Find where the given text appears and provide that cell's center as (x, y) coordinate. 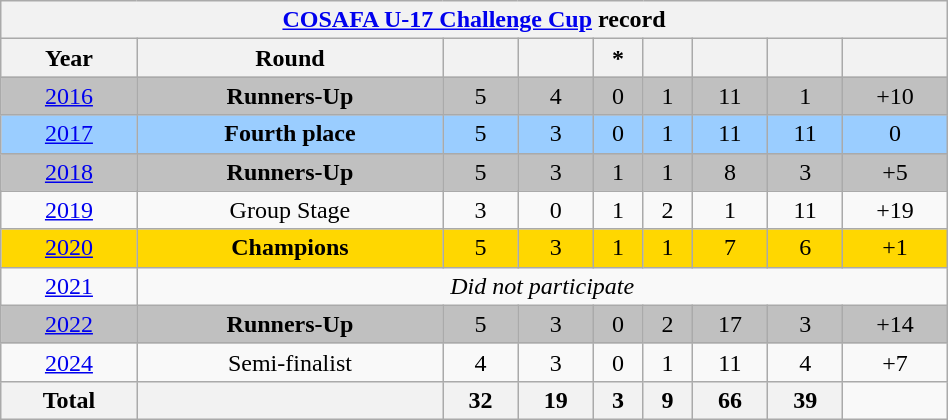
2024 (69, 362)
2018 (69, 172)
17 (730, 324)
8 (730, 172)
Group Stage (290, 210)
Semi-finalist (290, 362)
2022 (69, 324)
+7 (895, 362)
+19 (895, 210)
Total (69, 400)
39 (806, 400)
9 (668, 400)
2020 (69, 248)
7 (730, 248)
+14 (895, 324)
6 (806, 248)
66 (730, 400)
* (618, 58)
Champions (290, 248)
Year (69, 58)
2016 (69, 96)
32 (480, 400)
+5 (895, 172)
2019 (69, 210)
2021 (69, 286)
+10 (895, 96)
COSAFA U-17 Challenge Cup record (474, 20)
Did not participate (542, 286)
+1 (895, 248)
19 (556, 400)
Fourth place (290, 134)
Round (290, 58)
2017 (69, 134)
